Capture the cell that displays the provided text and extract its (X, Y) central coordinate. 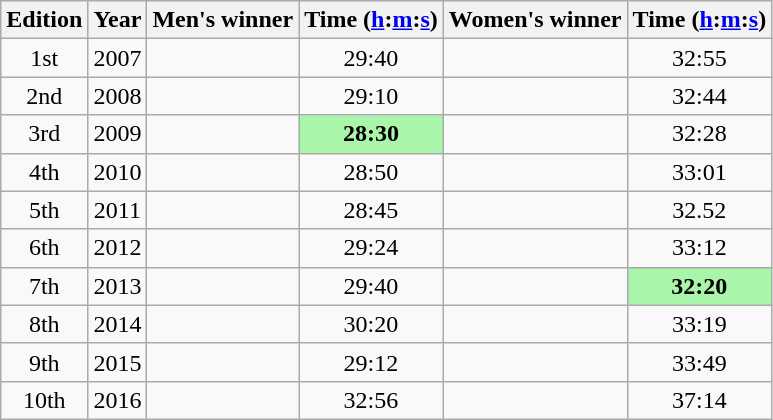
29:12 (372, 362)
33:01 (700, 172)
5th (44, 210)
2013 (118, 286)
3rd (44, 134)
2008 (118, 96)
32:28 (700, 134)
2011 (118, 210)
Women's winner (535, 20)
2007 (118, 58)
32:55 (700, 58)
9th (44, 362)
8th (44, 324)
28:50 (372, 172)
Men's winner (223, 20)
Year (118, 20)
2014 (118, 324)
Edition (44, 20)
33:49 (700, 362)
33:19 (700, 324)
2009 (118, 134)
10th (44, 400)
2015 (118, 362)
2nd (44, 96)
2012 (118, 248)
28:30 (372, 134)
32:56 (372, 400)
1st (44, 58)
30:20 (372, 324)
32:44 (700, 96)
32:20 (700, 286)
6th (44, 248)
28:45 (372, 210)
29:10 (372, 96)
7th (44, 286)
37:14 (700, 400)
32.52 (700, 210)
2010 (118, 172)
4th (44, 172)
29:24 (372, 248)
33:12 (700, 248)
2016 (118, 400)
